Capture the cell that displays the provided text and extract its [x, y] central coordinate. 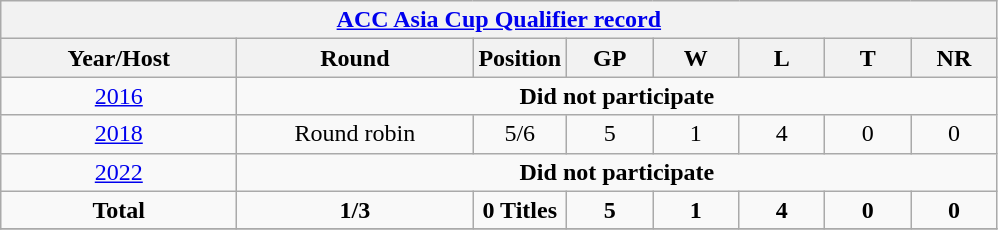
2016 [119, 96]
ACC Asia Cup Qualifier record [499, 20]
Year/Host [119, 58]
Total [119, 210]
1/3 [355, 210]
2018 [119, 134]
NR [954, 58]
L [782, 58]
2022 [119, 172]
Position [520, 58]
T [868, 58]
5/6 [520, 134]
W [696, 58]
GP [610, 58]
Round robin [355, 134]
Round [355, 58]
0 Titles [520, 210]
